Capture the cell that displays the provided text and extract its (X, Y) central coordinate. 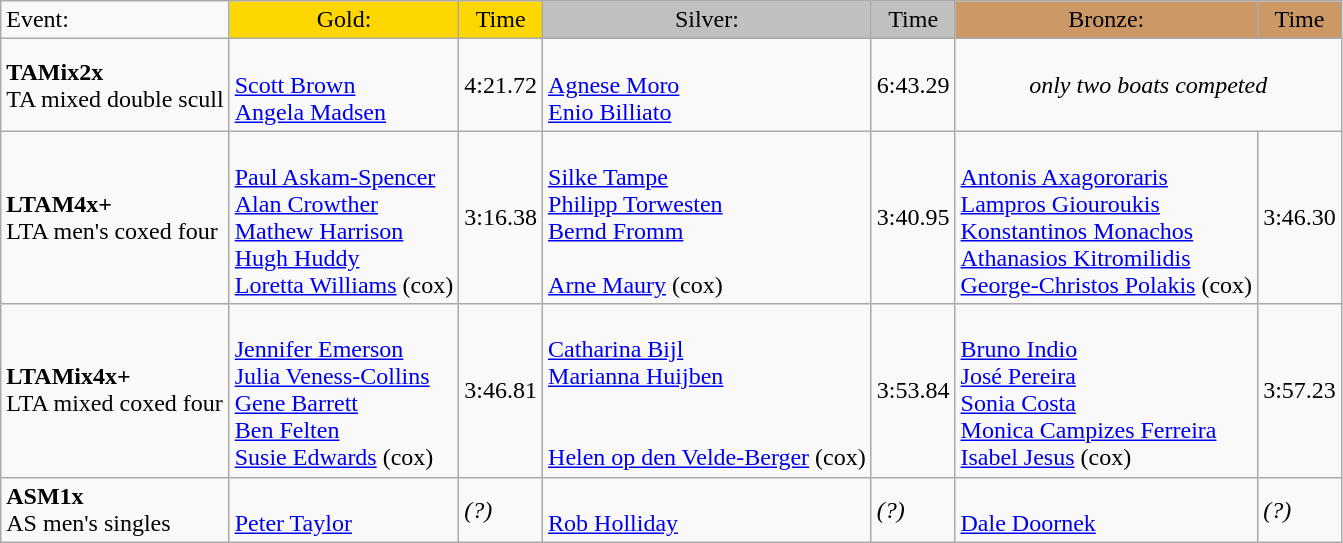
4:21.72 (501, 85)
6:43.29 (913, 85)
Gold: (344, 20)
Antonis Axagororaris Lampros Giouroukis Konstantinos Monachos Athanasios Kitromilidis George-Christos Polakis (cox) (1106, 218)
3:40.95 (913, 218)
Catharina Bijl Marianna Huijben Helen op den Velde-Berger (cox) (708, 390)
LTAMix4x+LTA mixed coxed four (115, 390)
3:16.38 (501, 218)
Rob Holliday (708, 510)
3:46.81 (501, 390)
Silke Tampe Philipp Torwesten Bernd Fromm Arne Maury (cox) (708, 218)
Event: (115, 20)
Jennifer Emerson Julia Veness-Collins Gene Barrett Ben Felten Susie Edwards (cox) (344, 390)
Bruno Indio José Pereira Sonia Costa Monica Campizes Ferreira Isabel Jesus (cox) (1106, 390)
Agnese Moro Enio Billiato (708, 85)
3:53.84 (913, 390)
3:46.30 (1300, 218)
Silver: (708, 20)
3:57.23 (1300, 390)
only two boats competed (1148, 85)
Scott Brown Angela Madsen (344, 85)
ASM1xAS men's singles (115, 510)
Dale Doornek (1106, 510)
Peter Taylor (344, 510)
Paul Askam-Spencer Alan Crowther Mathew Harrison Hugh Huddy Loretta Williams (cox) (344, 218)
Bronze: (1106, 20)
TAMix2xTA mixed double scull (115, 85)
LTAM4x+LTA men's coxed four (115, 218)
